Capture the cell that displays the provided text and extract its [x, y] central coordinate. 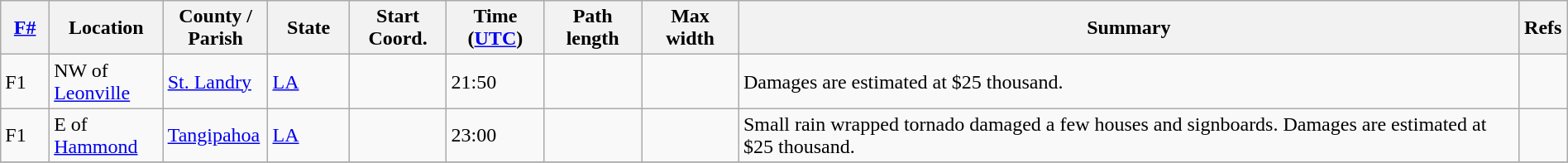
State [308, 28]
Summary [1128, 28]
NW of Leonville [106, 81]
County / Parish [215, 28]
E of Hammond [106, 136]
Damages are estimated at $25 thousand. [1128, 81]
Location [106, 28]
21:50 [495, 81]
Start Coord. [398, 28]
23:00 [495, 136]
St. Landry [215, 81]
Refs [1543, 28]
Time (UTC) [495, 28]
Small rain wrapped tornado damaged a few houses and signboards. Damages are estimated at $25 thousand. [1128, 136]
F# [25, 28]
Max width [691, 28]
Tangipahoa [215, 136]
Path length [593, 28]
